From the cell containing the given text, extract its center point as (X, Y) coordinate. 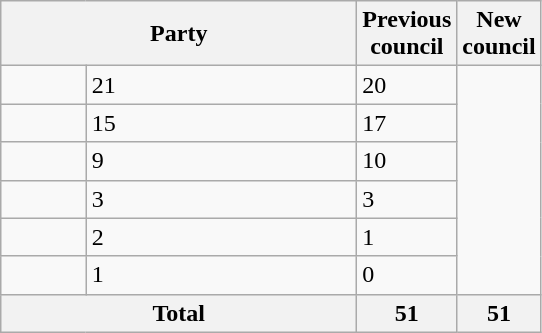
10 (407, 161)
Previous council (407, 34)
0 (407, 275)
20 (407, 85)
17 (407, 123)
Total (179, 313)
21 (222, 85)
2 (222, 237)
9 (222, 161)
New council (499, 34)
Party (179, 34)
15 (222, 123)
